Determine the (X, Y) coordinate at the center of the cell enclosing the given text.  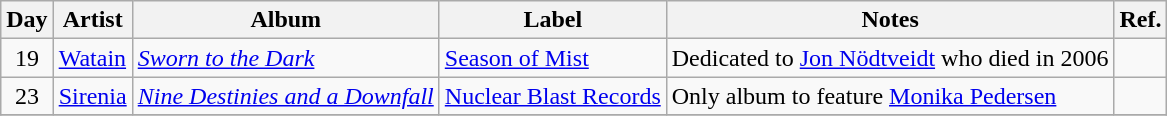
Season of Mist (552, 58)
Dedicated to Jon Nödtveidt who died in 2006 (890, 58)
23 (27, 96)
Watain (92, 58)
Only album to feature Monika Pedersen (890, 96)
19 (27, 58)
Ref. (1140, 20)
Day (27, 20)
Sirenia (92, 96)
Nine Destinies and a Downfall (286, 96)
Notes (890, 20)
Nuclear Blast Records (552, 96)
Label (552, 20)
Album (286, 20)
Sworn to the Dark (286, 58)
Artist (92, 20)
